Determine the [x, y] coordinate at the center of the cell enclosing the given text.  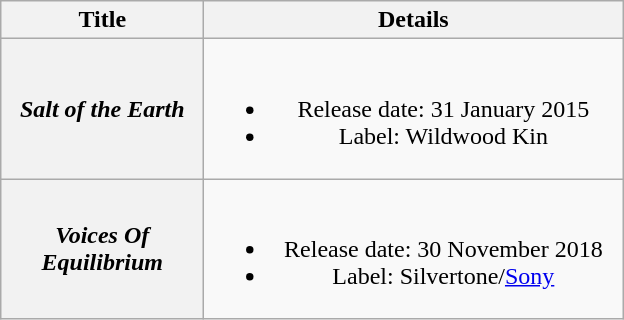
Release date: 31 January 2015Label: Wildwood Kin [414, 109]
Salt of the Earth [102, 109]
Title [102, 20]
Details [414, 20]
Voices Of Equilibrium [102, 249]
Release date: 30 November 2018Label: Silvertone/Sony [414, 249]
